Provide the [x, y] coordinate of the cell's center where the given text is located.  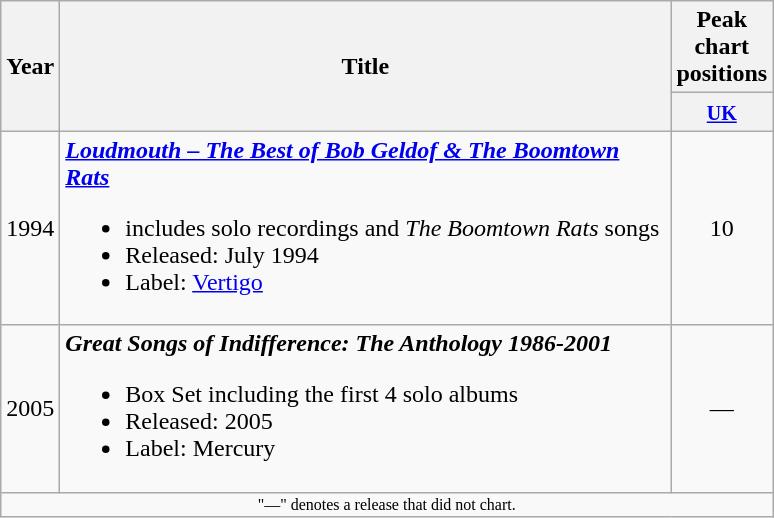
Great Songs of Indifference: The Anthology 1986-2001Box Set including the first 4 solo albumsReleased: 2005Label: Mercury [366, 408]
1994 [30, 228]
UK [722, 112]
Loudmouth – The Best of Bob Geldof & The Boomtown Ratsincludes solo recordings and The Boomtown Rats songsReleased: July 1994Label: Vertigo [366, 228]
"—" denotes a release that did not chart. [387, 504]
2005 [30, 408]
Peak chart positions [722, 47]
Title [366, 66]
10 [722, 228]
— [722, 408]
Year [30, 66]
